Identify which cell holds the provided text, then report its (X, Y) central coordinate. 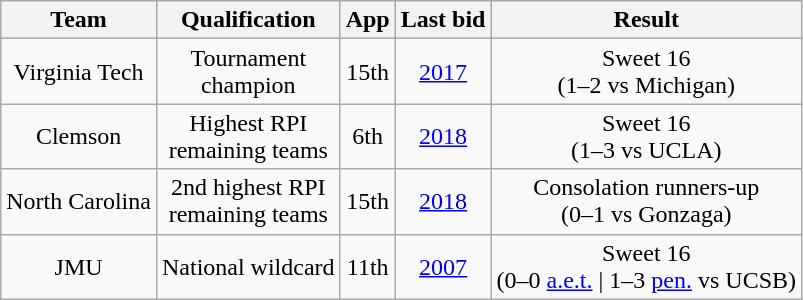
National wildcard (248, 266)
Consolation runners-up(0–1 vs Gonzaga) (646, 202)
App (368, 20)
Clemson (79, 136)
2nd highest RPIremaining teams (248, 202)
Result (646, 20)
Last bid (443, 20)
Team (79, 20)
Qualification (248, 20)
JMU (79, 266)
Virginia Tech (79, 72)
6th (368, 136)
2017 (443, 72)
Tournamentchampion (248, 72)
2007 (443, 266)
Sweet 16(0–0 a.e.t. | 1–3 pen. vs UCSB) (646, 266)
Highest RPIremaining teams (248, 136)
Sweet 16(1–2 vs Michigan) (646, 72)
North Carolina (79, 202)
Sweet 16(1–3 vs UCLA) (646, 136)
11th (368, 266)
